Detect which cell encompasses the target text, then output its (x, y) center coordinate. 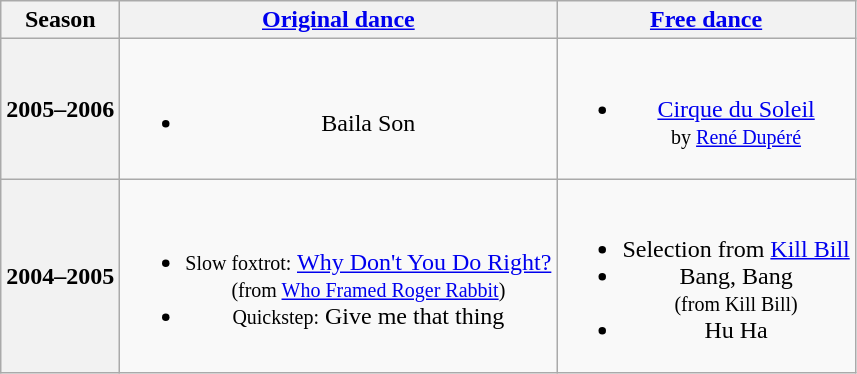
Cirque du Soleil by René Dupéré (706, 109)
Selection from Kill BillBang, Bang (from Kill Bill) Hu Ha (706, 276)
2004–2005 (60, 276)
2005–2006 (60, 109)
Original dance (338, 20)
Baila Son (338, 109)
Slow foxtrot: Why Don't You Do Right? (from Who Framed Roger Rabbit) Quickstep: Give me that thing (338, 276)
Free dance (706, 20)
Season (60, 20)
